For the text-containing cell, return its midpoint in (X, Y) coordinate format. 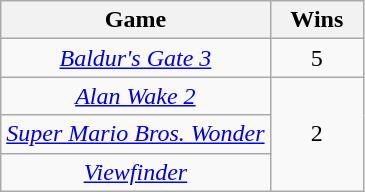
2 (317, 134)
Baldur's Gate 3 (136, 58)
Wins (317, 20)
Game (136, 20)
Alan Wake 2 (136, 96)
5 (317, 58)
Super Mario Bros. Wonder (136, 134)
Viewfinder (136, 172)
